Return (x, y) of the center of cell containing provided text 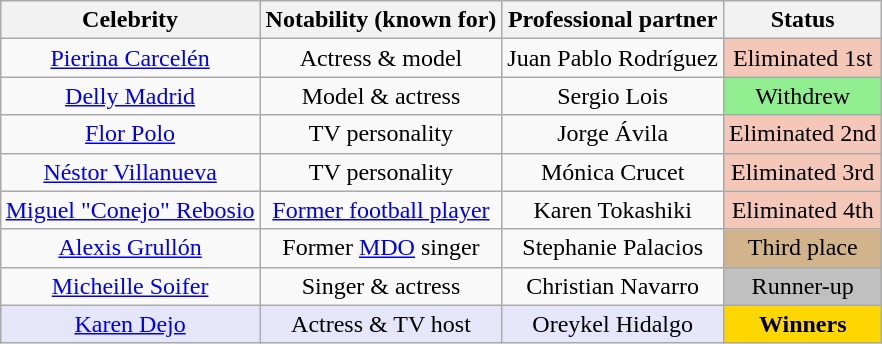
Model & actress (381, 96)
Runner-up (803, 286)
Actress & model (381, 58)
Sergio Lois (613, 96)
Status (803, 20)
Karen Dejo (130, 324)
Flor Polo (130, 134)
Former football player (381, 210)
Pierina Carcelén (130, 58)
Actress & TV host (381, 324)
Christian Navarro (613, 286)
Singer & actress (381, 286)
Jorge Ávila (613, 134)
Oreykel Hidalgo (613, 324)
Miguel "Conejo" Rebosio (130, 210)
Third place (803, 248)
Micheille Soifer (130, 286)
Eliminated 3rd (803, 172)
Delly Madrid (130, 96)
Eliminated 4th (803, 210)
Eliminated 2nd (803, 134)
Former MDO singer (381, 248)
Mónica Crucet (613, 172)
Withdrew (803, 96)
Winners (803, 324)
Karen Tokashiki (613, 210)
Alexis Grullón (130, 248)
Celebrity (130, 20)
Néstor Villanueva (130, 172)
Notability (known for) (381, 20)
Professional partner (613, 20)
Eliminated 1st (803, 58)
Stephanie Palacios (613, 248)
Juan Pablo Rodríguez (613, 58)
